Find where the given text appears and provide that cell's center as (x, y) coordinate. 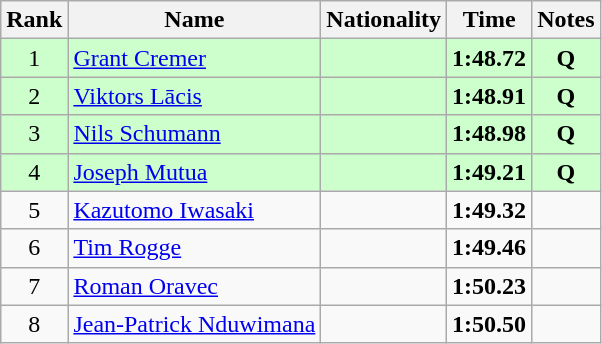
Roman Oravec (194, 286)
Time (490, 20)
Viktors Lācis (194, 96)
6 (34, 248)
5 (34, 210)
1:48.91 (490, 96)
1:49.46 (490, 248)
Rank (34, 20)
8 (34, 324)
Name (194, 20)
1:50.23 (490, 286)
1:48.98 (490, 134)
2 (34, 96)
Joseph Mutua (194, 172)
Nationality (384, 20)
1:48.72 (490, 58)
Kazutomo Iwasaki (194, 210)
4 (34, 172)
7 (34, 286)
1:50.50 (490, 324)
1:49.21 (490, 172)
Nils Schumann (194, 134)
1 (34, 58)
3 (34, 134)
1:49.32 (490, 210)
Tim Rogge (194, 248)
Grant Cremer (194, 58)
Notes (566, 20)
Jean-Patrick Nduwimana (194, 324)
